Provide the (X, Y) coordinate of the cell's center where the given text is located.  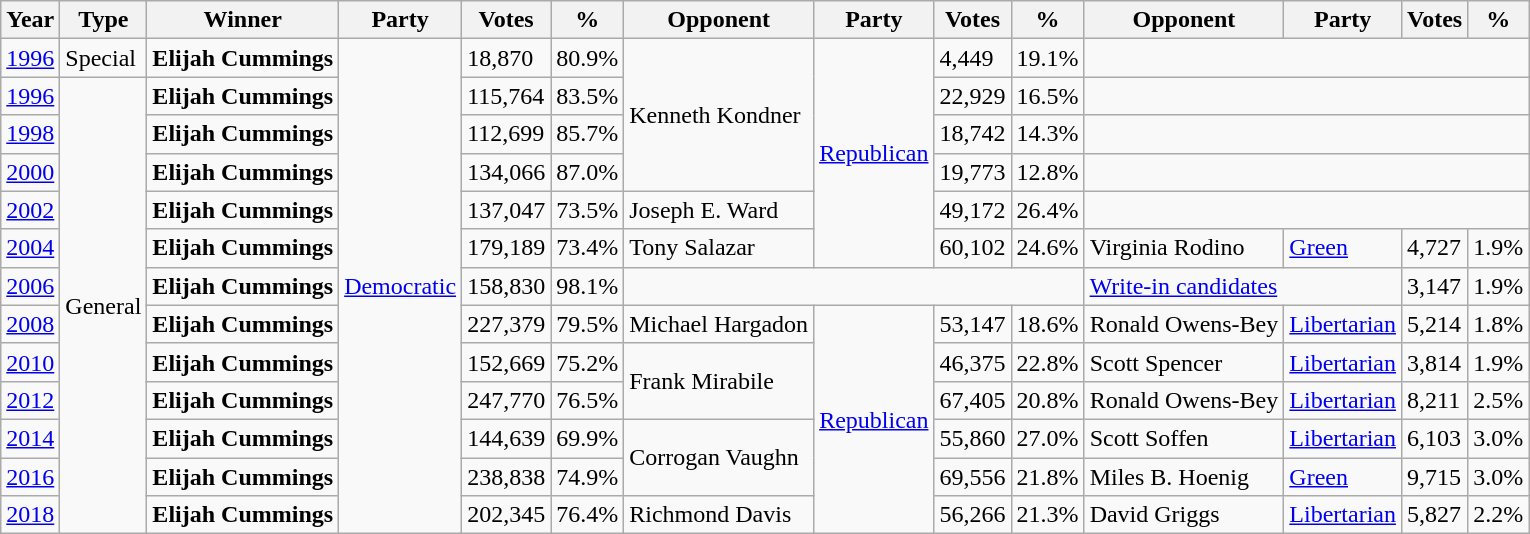
69,556 (972, 477)
74.9% (588, 477)
80.9% (588, 58)
75.2% (588, 362)
Winner (243, 20)
60,102 (972, 248)
137,047 (506, 210)
144,639 (506, 438)
55,860 (972, 438)
21.8% (1048, 477)
238,838 (506, 477)
Scott Soffen (1184, 438)
Miles B. Hoenig (1184, 477)
22.8% (1048, 362)
2016 (30, 477)
18,870 (506, 58)
83.5% (588, 96)
134,066 (506, 172)
Joseph E. Ward (719, 210)
4,449 (972, 58)
67,405 (972, 400)
22,929 (972, 96)
2008 (30, 324)
12.8% (1048, 172)
2006 (30, 286)
2.2% (1498, 515)
76.4% (588, 515)
19,773 (972, 172)
152,669 (506, 362)
19.1% (1048, 58)
53,147 (972, 324)
Virginia Rodino (1184, 248)
Year (30, 20)
79.5% (588, 324)
Tony Salazar (719, 248)
73.4% (588, 248)
3,814 (1434, 362)
115,764 (506, 96)
9,715 (1434, 477)
2004 (30, 248)
5,214 (1434, 324)
18.6% (1048, 324)
4,727 (1434, 248)
16.5% (1048, 96)
3,147 (1434, 286)
2010 (30, 362)
98.1% (588, 286)
6,103 (1434, 438)
Write-in candidates (1242, 286)
Frank Mirabile (719, 381)
27.0% (1048, 438)
Scott Spencer (1184, 362)
Democratic (400, 286)
85.7% (588, 134)
24.6% (1048, 248)
112,699 (506, 134)
Michael Hargadon (719, 324)
8,211 (1434, 400)
179,189 (506, 248)
202,345 (506, 515)
56,266 (972, 515)
76.5% (588, 400)
2000 (30, 172)
2018 (30, 515)
87.0% (588, 172)
26.4% (1048, 210)
247,770 (506, 400)
David Griggs (1184, 515)
General (104, 306)
1998 (30, 134)
69.9% (588, 438)
5,827 (1434, 515)
2012 (30, 400)
Special (104, 58)
18,742 (972, 134)
Corrogan Vaughn (719, 457)
14.3% (1048, 134)
2.5% (1498, 400)
Richmond Davis (719, 515)
2014 (30, 438)
46,375 (972, 362)
21.3% (1048, 515)
49,172 (972, 210)
73.5% (588, 210)
Type (104, 20)
227,379 (506, 324)
2002 (30, 210)
Kenneth Kondner (719, 115)
20.8% (1048, 400)
158,830 (506, 286)
1.8% (1498, 324)
